From the cell containing the given text, extract its center point as (X, Y) coordinate. 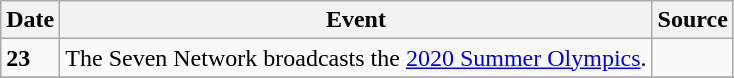
Source (692, 20)
Date (30, 20)
The Seven Network broadcasts the 2020 Summer Olympics. (356, 58)
23 (30, 58)
Event (356, 20)
